Pinpoint the cell where the given text exists, returning its (x, y) midpoint coordinate. 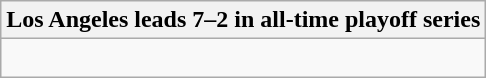
Los Angeles leads 7–2 in all-time playoff series (244, 20)
